Find where the given text appears and provide that cell's center as [X, Y] coordinate. 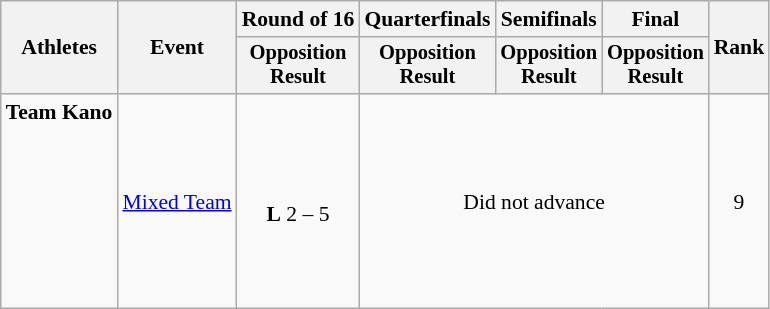
Event [176, 48]
Round of 16 [298, 19]
Final [656, 19]
L 2 – 5 [298, 201]
Mixed Team [176, 201]
Athletes [60, 48]
Semifinals [548, 19]
Did not advance [534, 201]
Quarterfinals [427, 19]
Rank [740, 48]
Team Kano [60, 201]
9 [740, 201]
